For the text-containing cell, return its midpoint in [x, y] coordinate format. 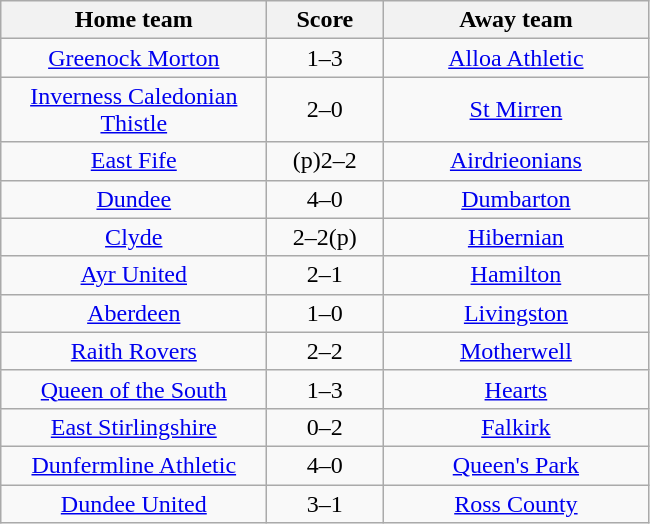
3–1 [325, 503]
East Stirlingshire [134, 427]
Greenock Morton [134, 58]
Inverness Caledonian Thistle [134, 110]
St Mirren [516, 110]
Dundee [134, 199]
2–0 [325, 110]
Raith Rovers [134, 351]
Aberdeen [134, 313]
Home team [134, 20]
Falkirk [516, 427]
East Fife [134, 161]
1–0 [325, 313]
(p)2–2 [325, 161]
Queen's Park [516, 465]
Ross County [516, 503]
Motherwell [516, 351]
Alloa Athletic [516, 58]
Hearts [516, 389]
Dunfermline Athletic [134, 465]
Queen of the South [134, 389]
Clyde [134, 237]
2–2(p) [325, 237]
Livingston [516, 313]
Dundee United [134, 503]
0–2 [325, 427]
Score [325, 20]
Hamilton [516, 275]
Dumbarton [516, 199]
Away team [516, 20]
2–2 [325, 351]
Ayr United [134, 275]
Hibernian [516, 237]
Airdrieonians [516, 161]
2–1 [325, 275]
